For the text-containing cell, return its midpoint in [x, y] coordinate format. 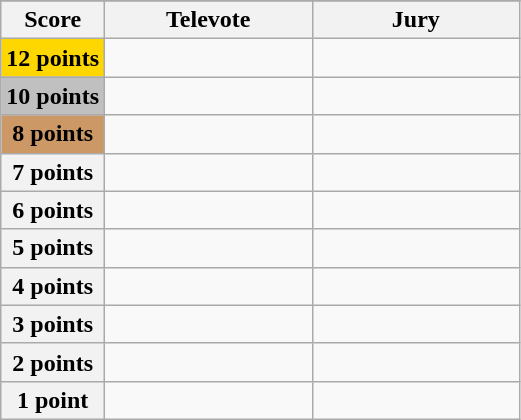
4 points [53, 286]
12 points [53, 58]
3 points [53, 324]
10 points [53, 96]
Score [53, 20]
Televote [209, 20]
2 points [53, 362]
8 points [53, 134]
6 points [53, 210]
7 points [53, 172]
1 point [53, 400]
5 points [53, 248]
Jury [416, 20]
